Locate the cell with the specified text and output its (x, y) center coordinate. 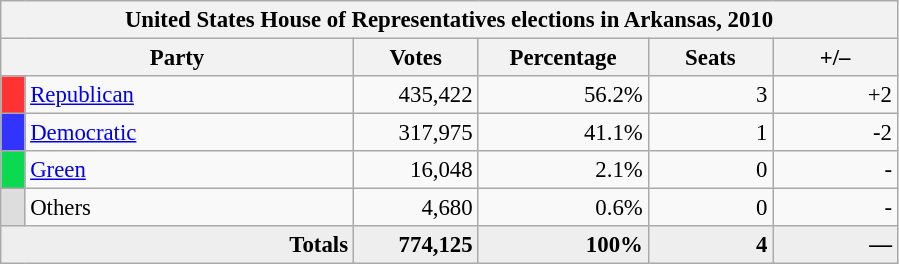
Others (189, 208)
Democratic (189, 133)
Votes (416, 58)
Percentage (563, 58)
Totals (178, 245)
41.1% (563, 133)
United States House of Representatives elections in Arkansas, 2010 (450, 20)
317,975 (416, 133)
3 (710, 95)
+2 (836, 95)
Republican (189, 95)
774,125 (416, 245)
Seats (710, 58)
Party (178, 58)
1 (710, 133)
+/– (836, 58)
Green (189, 170)
4,680 (416, 208)
-2 (836, 133)
16,048 (416, 170)
56.2% (563, 95)
— (836, 245)
435,422 (416, 95)
100% (563, 245)
0.6% (563, 208)
4 (710, 245)
2.1% (563, 170)
